Detect which cell encompasses the target text, then output its (X, Y) center coordinate. 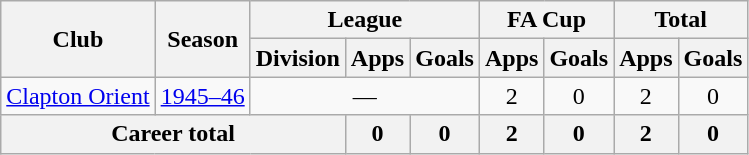
Clapton Orient (78, 96)
FA Cup (546, 20)
League (364, 20)
Division (298, 58)
Career total (174, 134)
― (364, 96)
Season (202, 39)
Total (681, 20)
1945–46 (202, 96)
Club (78, 39)
